Search for the cell housing the specified text and yield its [X, Y] center coordinate. 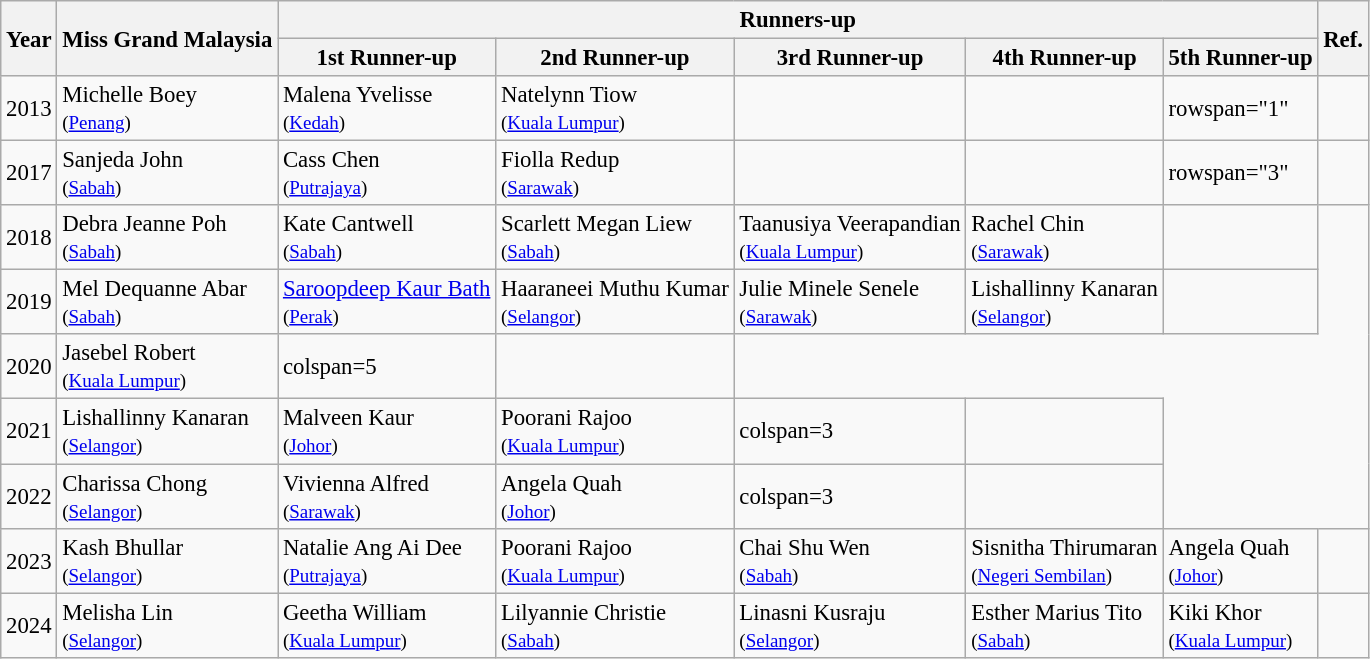
Natelynn Tiow(Kuala Lumpur) [615, 108]
Kate Cantwell(Sabah) [387, 238]
Kiki Khor(Kuala Lumpur) [1240, 626]
2021 [29, 432]
2018 [29, 238]
Miss Grand Malaysia [168, 38]
Geetha William(Kuala Lumpur) [387, 626]
2019 [29, 302]
rowspan="1" [1240, 108]
5th Runner-up [1240, 58]
Saroopdeep Kaur Bath(Perak) [387, 302]
2nd Runner-up [615, 58]
Sisnitha Thirumaran(Negeri Sembilan) [1064, 560]
Esther Marius Tito(Sabah) [1064, 626]
Year [29, 38]
Charissa Chong(Selangor) [168, 496]
Melisha Lin(Selangor) [168, 626]
Rachel Chin(Sarawak) [1064, 238]
Cass Chen(Putrajaya) [387, 174]
2013 [29, 108]
2017 [29, 174]
Runners-up [798, 20]
Kash Bhullar(Selangor) [168, 560]
1st Runner-up [387, 58]
2024 [29, 626]
Vivienna Alfred(Sarawak) [387, 496]
Malena Yvelisse(Kedah) [387, 108]
Sanjeda John(Sabah) [168, 174]
3rd Runner-up [850, 58]
Scarlett Megan Liew(Sabah) [615, 238]
Haaraneei Muthu Kumar(Selangor) [615, 302]
Debra Jeanne Poh(Sabah) [168, 238]
2020 [29, 366]
2023 [29, 560]
Taanusiya Veerapandian(Kuala Lumpur) [850, 238]
Linasni Kusraju(Selangor) [850, 626]
colspan=5 [387, 366]
Malveen Kaur(Johor) [387, 432]
Natalie Ang Ai Dee(Putrajaya) [387, 560]
Julie Minele Senele(Sarawak) [850, 302]
Lilyannie Christie(Sabah) [615, 626]
rowspan="3" [1240, 174]
Michelle Boey(Penang) [168, 108]
Jasebel Robert(Kuala Lumpur) [168, 366]
2022 [29, 496]
Fiolla Redup(Sarawak) [615, 174]
Mel Dequanne Abar(Sabah) [168, 302]
Chai Shu Wen(Sabah) [850, 560]
4th Runner-up [1064, 58]
Ref. [1343, 38]
